Locate the cell with the specified text and output its [x, y] center coordinate. 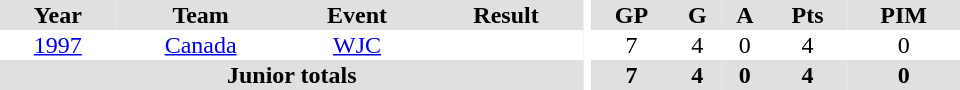
Result [506, 15]
A [745, 15]
Canada [201, 45]
G [698, 15]
1997 [58, 45]
GP [631, 15]
PIM [904, 15]
Event [358, 15]
Junior totals [292, 75]
Pts [808, 15]
WJC [358, 45]
Team [201, 15]
Year [58, 15]
